Return [x, y] of the center of cell containing provided text 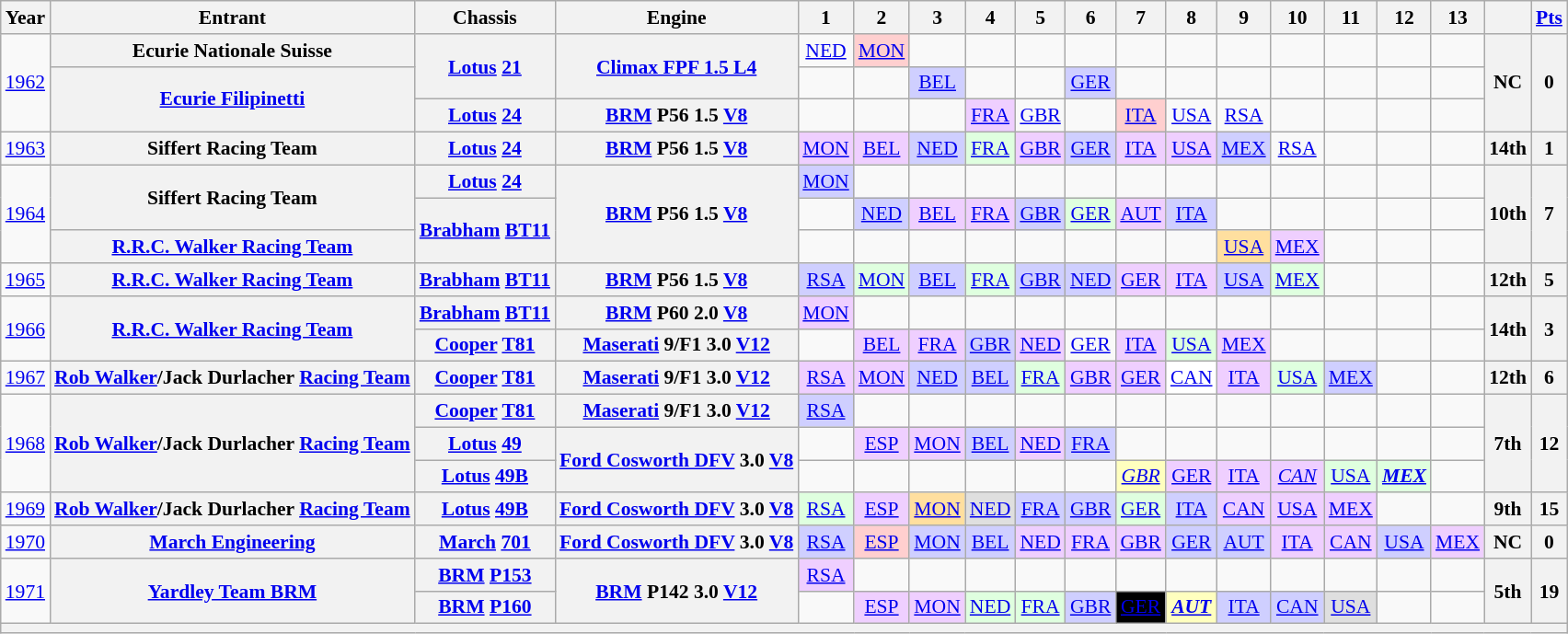
8 [1192, 17]
Lotus 49 [485, 444]
Pts [1550, 17]
4 [990, 17]
1964 [26, 213]
2 [882, 17]
19 [1550, 591]
BRM P142 3.0 V12 [676, 591]
1969 [26, 510]
1962 [26, 83]
1966 [26, 329]
BRM P153 [485, 575]
March 701 [485, 542]
Chassis [485, 17]
BRM P160 [485, 607]
1968 [26, 444]
10 [1297, 17]
5th [1507, 591]
Lotus 21 [485, 66]
9 [1244, 17]
15 [1550, 510]
BRM P60 2.0 V8 [676, 313]
1967 [26, 378]
Year [26, 17]
Entrant [232, 17]
11 [1351, 17]
9th [1507, 510]
1963 [26, 149]
10th [1507, 213]
1965 [26, 280]
Yardley Team BRM [232, 591]
Engine [676, 17]
1971 [26, 591]
Ecurie Nationale Suisse [232, 51]
March Engineering [232, 542]
13 [1458, 17]
7th [1507, 444]
Ecurie Filipinetti [232, 99]
Climax FPF 1.5 L4 [676, 66]
1970 [26, 542]
